Find where the given text appears and provide that cell's center as (X, Y) coordinate. 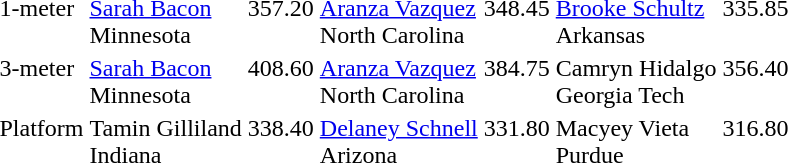
384.75 (516, 82)
Aranza Vazquez North Carolina (398, 82)
Camryn Hidalgo Georgia Tech (636, 82)
408.60 (280, 82)
Sarah Bacon Minnesota (166, 82)
